Provide the (x, y) coordinate of the cell's center where the given text is located.  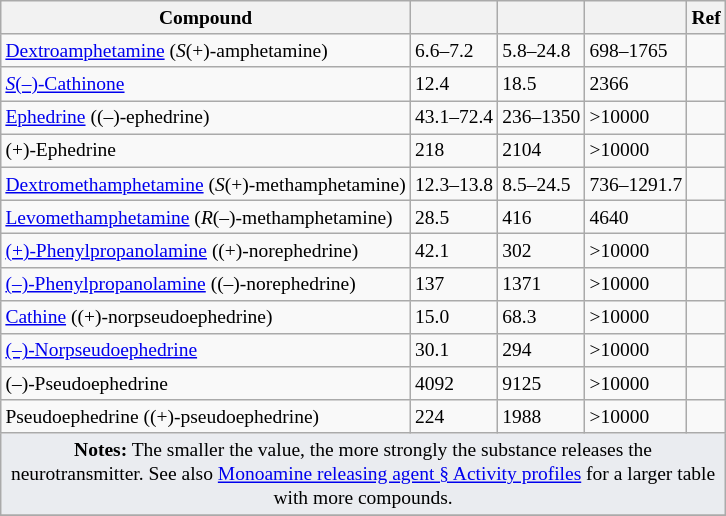
4640 (636, 216)
(+)-Ephedrine (206, 150)
(–)-Phenylpropanolamine ((–)-norephedrine) (206, 284)
5.8–24.8 (542, 50)
416 (542, 216)
218 (454, 150)
(–)-Norpseudoephedrine (206, 350)
(+)-Phenylpropanolamine ((+)-norephedrine) (206, 250)
9125 (542, 384)
6.6–7.2 (454, 50)
S(–)-Cathinone (206, 84)
Ref (706, 18)
28.5 (454, 216)
12.3–13.8 (454, 184)
Cathine ((+)-norpseudoephedrine) (206, 316)
236–1350 (542, 118)
43.1–72.4 (454, 118)
4092 (454, 384)
18.5 (542, 84)
68.3 (542, 316)
224 (454, 416)
294 (542, 350)
8.5–24.5 (542, 184)
137 (454, 284)
12.4 (454, 84)
2366 (636, 84)
2104 (542, 150)
Ephedrine ((–)-ephedrine) (206, 118)
1371 (542, 284)
30.1 (454, 350)
(–)-Pseudoephedrine (206, 384)
Pseudoephedrine ((+)-pseudoephedrine) (206, 416)
Levomethamphetamine (R(–)-methamphetamine) (206, 216)
Compound (206, 18)
736–1291.7 (636, 184)
15.0 (454, 316)
1988 (542, 416)
42.1 (454, 250)
Dextroamphetamine (S(+)-amphetamine) (206, 50)
Dextromethamphetamine (S(+)-methamphetamine) (206, 184)
302 (542, 250)
698–1765 (636, 50)
